Extract the (X, Y) coordinate from the center of the cell holding the provided text.  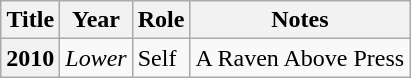
Title (30, 20)
Notes (300, 20)
Lower (96, 58)
Year (96, 20)
A Raven Above Press (300, 58)
Self (161, 58)
2010 (30, 58)
Role (161, 20)
